Provide the (X, Y) coordinate of the cell's center where the given text is located.  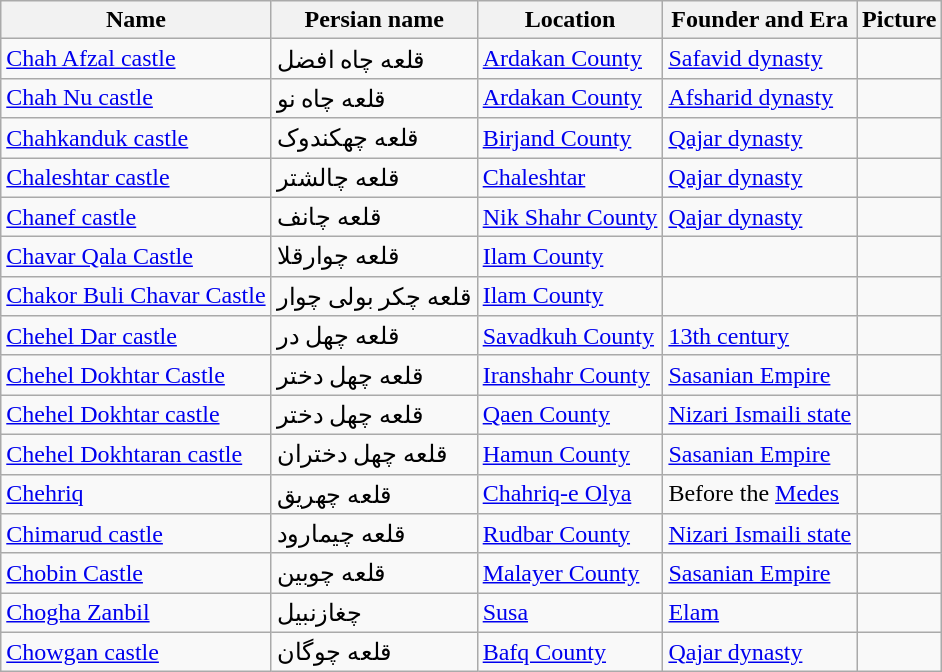
Birjand County (570, 138)
قلعه چهریق (374, 494)
13th century (760, 336)
Chahriq-e Olya (570, 494)
قلعه چانف (374, 217)
Iranshahr County (570, 375)
Chehel Dar castle (136, 336)
Persian name (374, 20)
Safavid dynasty (760, 59)
Chanef castle (136, 217)
قلعه چهل دختران (374, 454)
Chavar Qala Castle (136, 257)
قلعه چوارقلا (374, 257)
Rudbar County (570, 534)
Qaen County (570, 415)
Chakor Buli Chavar Castle (136, 296)
Before the Medes (760, 494)
قلعه چهکندوک (374, 138)
Malayer County (570, 573)
Savadkuh County (570, 336)
قلعه چهل در (374, 336)
Chimarud castle (136, 534)
قلعه چاه افضل (374, 59)
قلعه چوگان (374, 652)
قلعه چالشتر (374, 178)
Chobin Castle (136, 573)
Picture (900, 20)
Chowgan castle (136, 652)
قلعه چیمارود (374, 534)
Hamun County (570, 454)
Chah Nu castle (136, 98)
Afsharid dynasty (760, 98)
Chaleshtar castle (136, 178)
Chehriq (136, 494)
چغازنبیل (374, 613)
Bafq County (570, 652)
قلعه چکر بولی چوار (374, 296)
Chogha Zanbil (136, 613)
Chehel Dokhtaran castle (136, 454)
Chah Afzal castle (136, 59)
Name (136, 20)
Founder and Era (760, 20)
Elam (760, 613)
قلعه چاه نو (374, 98)
قلعه چوبین (374, 573)
Susa (570, 613)
Chaleshtar (570, 178)
Chehel Dokhtar Castle (136, 375)
Chahkanduk castle (136, 138)
Nik Shahr County (570, 217)
Chehel Dokhtar castle (136, 415)
Location (570, 20)
